Search for the cell housing the specified text and yield its [x, y] center coordinate. 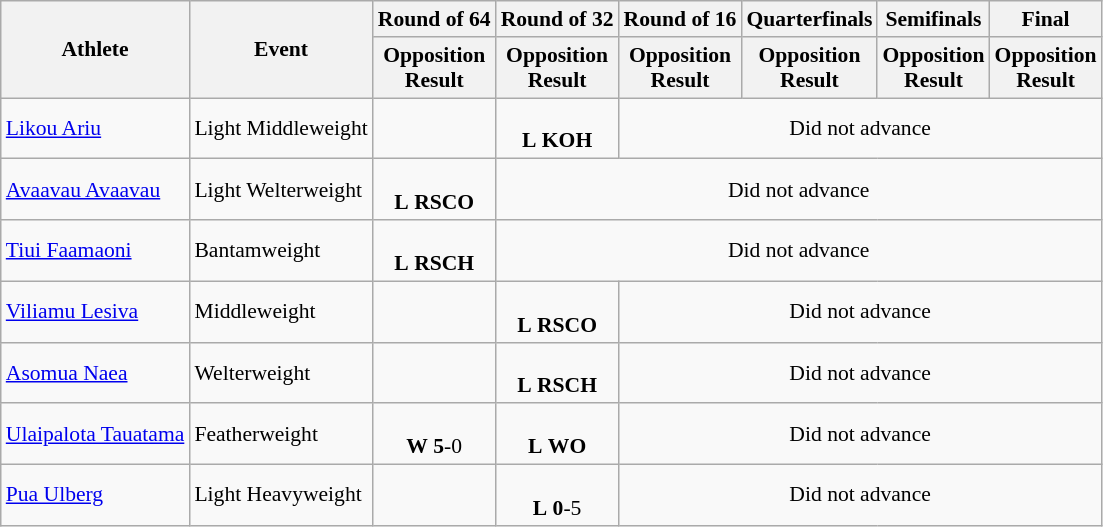
Ulaipalota Tauatama [96, 434]
Final [1046, 19]
Event [280, 50]
L 0-5 [558, 496]
Light Middleweight [280, 128]
Welterweight [280, 372]
Bantamweight [280, 250]
Featherweight [280, 434]
Athlete [96, 50]
Middleweight [280, 312]
L WO [558, 434]
Light Welterweight [280, 190]
Round of 32 [558, 19]
Tiui Faamaoni [96, 250]
L KOH [558, 128]
W 5-0 [434, 434]
Quarterfinals [809, 19]
Round of 16 [680, 19]
Semifinals [933, 19]
Light Heavyweight [280, 496]
Viliamu Lesiva [96, 312]
Avaavau Avaavau [96, 190]
Round of 64 [434, 19]
Pua Ulberg [96, 496]
Likou Ariu [96, 128]
Asomua Naea [96, 372]
